Find where the given text appears and provide that cell's center as [x, y] coordinate. 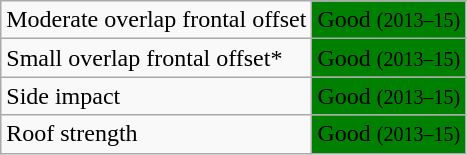
Side impact [156, 96]
Small overlap frontal offset* [156, 58]
Moderate overlap frontal offset [156, 20]
Roof strength [156, 134]
